Capture the cell that displays the provided text and extract its [x, y] central coordinate. 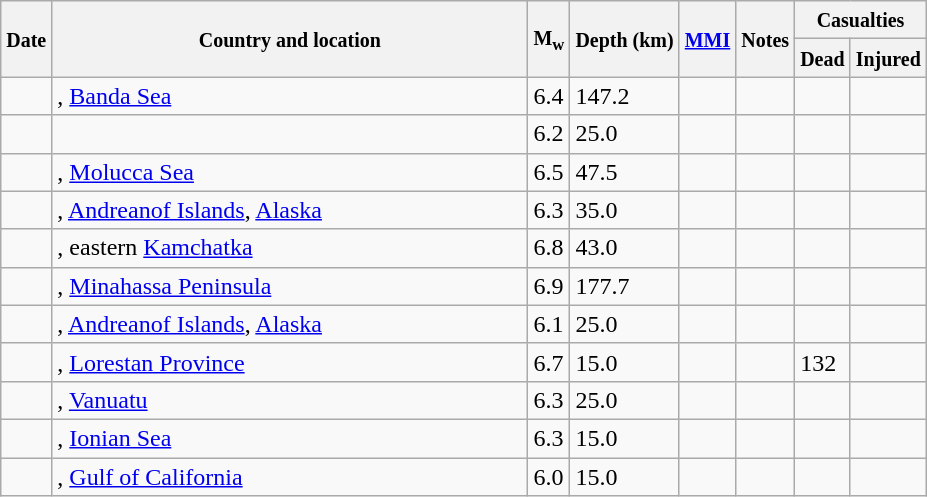
147.2 [624, 96]
MMI [708, 39]
, Ionian Sea [290, 438]
6.4 [549, 96]
, Lorestan Province [290, 362]
43.0 [624, 248]
, Vanuatu [290, 400]
6.1 [549, 324]
Dead [823, 58]
, Banda Sea [290, 96]
Depth (km) [624, 39]
, eastern Kamchatka [290, 248]
177.7 [624, 286]
6.8 [549, 248]
35.0 [624, 210]
47.5 [624, 172]
132 [823, 362]
Country and location [290, 39]
Mw [549, 39]
Notes [766, 39]
6.7 [549, 362]
6.2 [549, 134]
Injured [888, 58]
, Minahassa Peninsula [290, 286]
6.0 [549, 477]
6.5 [549, 172]
Casualties [861, 20]
6.9 [549, 286]
Date [26, 39]
, Molucca Sea [290, 172]
, Gulf of California [290, 477]
